Search for the cell housing the specified text and yield its [x, y] center coordinate. 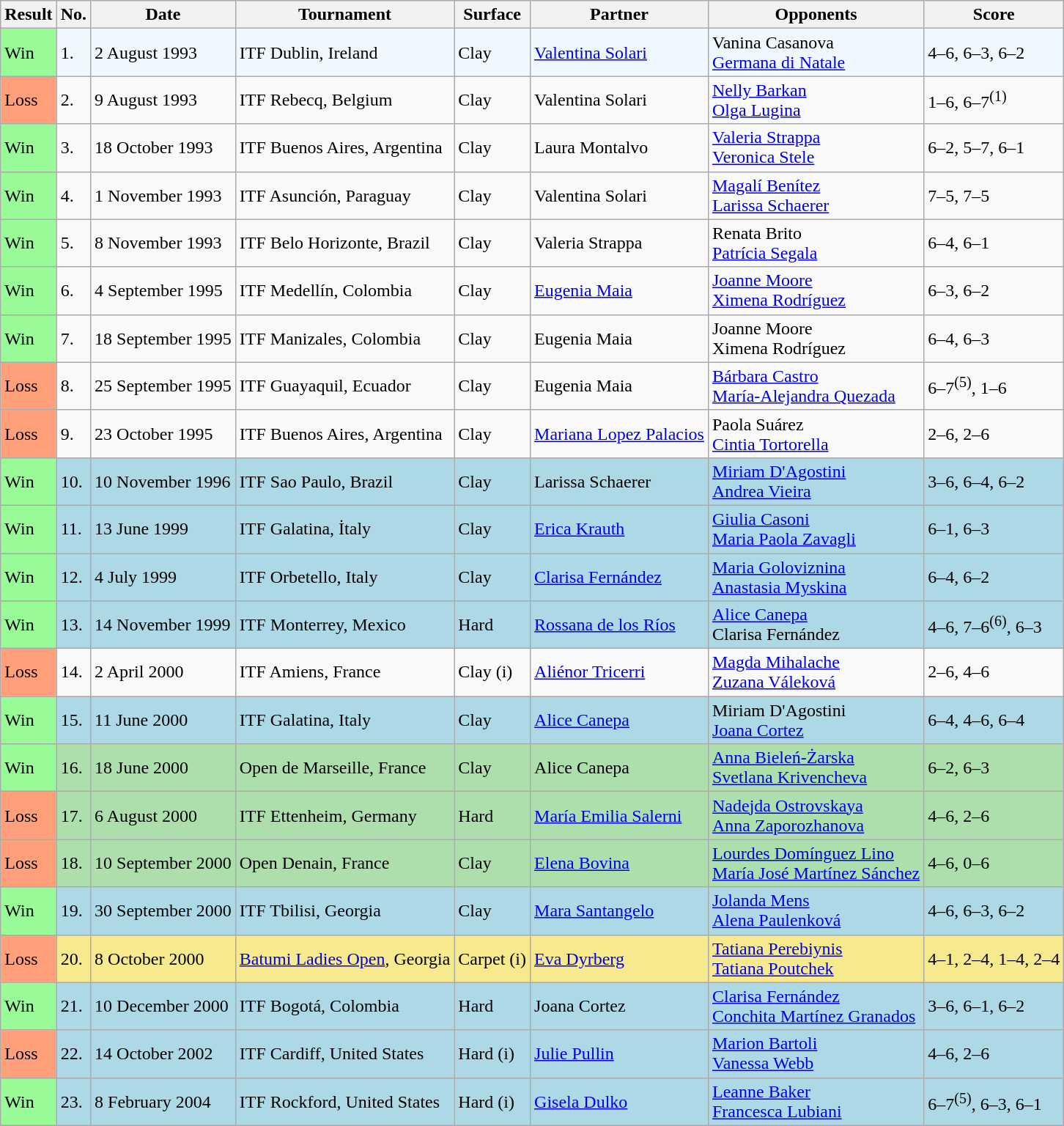
2–6, 2–6 [994, 434]
ITF Medellín, Colombia [344, 290]
Julie Pullin [620, 1054]
4–6, 7–6(6), 6–3 [994, 625]
ITF Belo Horizonte, Brazil [344, 243]
Nadejda Ostrovskaya Anna Zaporozhanova [816, 815]
ITF Tbilisi, Georgia [344, 910]
13 June 1999 [163, 529]
ITF Ettenheim, Germany [344, 815]
14 November 1999 [163, 625]
10 September 2000 [163, 864]
10 November 1996 [163, 481]
8 February 2004 [163, 1101]
Laura Montalvo [620, 148]
2. [73, 100]
4–6, 0–6 [994, 864]
15. [73, 720]
Result [29, 15]
10 December 2000 [163, 1006]
Clarisa Fernández Conchita Martínez Granados [816, 1006]
Aliénor Tricerri [620, 673]
6–4, 6–2 [994, 576]
6–2, 6–3 [994, 768]
Date [163, 15]
ITF Asunción, Paraguay [344, 195]
6. [73, 290]
ITF Bogotá, Colombia [344, 1006]
2 August 1993 [163, 53]
18. [73, 864]
6–4, 6–1 [994, 243]
9. [73, 434]
Paola Suárez Cintia Tortorella [816, 434]
Valeria Strappa [620, 243]
17. [73, 815]
6–4, 4–6, 6–4 [994, 720]
6–7(5), 6–3, 6–1 [994, 1101]
6–1, 6–3 [994, 529]
Erica Krauth [620, 529]
Clay (i) [492, 673]
10. [73, 481]
6–3, 6–2 [994, 290]
18 September 1995 [163, 339]
Magda Mihalache Zuzana Váleková [816, 673]
ITF Rockford, United States [344, 1101]
ITF Orbetello, Italy [344, 576]
ITF Galatina, İtaly [344, 529]
7–5, 7–5 [994, 195]
Alice Canepa Clarisa Fernández [816, 625]
Surface [492, 15]
Partner [620, 15]
No. [73, 15]
Mara Santangelo [620, 910]
ITF Monterrey, Mexico [344, 625]
11. [73, 529]
Tournament [344, 15]
2–6, 4–6 [994, 673]
5. [73, 243]
María Emilia Salerni [620, 815]
Tatiana Perebiynis Tatiana Poutchek [816, 959]
Maria Goloviznina Anastasia Myskina [816, 576]
3. [73, 148]
4 September 1995 [163, 290]
Miriam D'Agostini Andrea Vieira [816, 481]
Giulia Casoni Maria Paola Zavagli [816, 529]
ITF Sao Paulo, Brazil [344, 481]
Opponents [816, 15]
4–1, 2–4, 1–4, 2–4 [994, 959]
ITF Cardiff, United States [344, 1054]
Mariana Lopez Palacios [620, 434]
Open Denain, France [344, 864]
ITF Dublin, Ireland [344, 53]
Anna Bieleń-Żarska Svetlana Krivencheva [816, 768]
14 October 2002 [163, 1054]
6 August 2000 [163, 815]
Renata Brito Patrícia Segala [816, 243]
Gisela Dulko [620, 1101]
1. [73, 53]
ITF Galatina, Italy [344, 720]
Elena Bovina [620, 864]
Eva Dyrberg [620, 959]
Magalí Benítez Larissa Schaerer [816, 195]
Vanina Casanova Germana di Natale [816, 53]
Jolanda Mens Alena Paulenková [816, 910]
ITF Rebecq, Belgium [344, 100]
Open de Marseille, France [344, 768]
Nelly Barkan Olga Lugina [816, 100]
ITF Amiens, France [344, 673]
2 April 2000 [163, 673]
4. [73, 195]
Lourdes Domínguez Lino María José Martínez Sánchez [816, 864]
21. [73, 1006]
18 October 1993 [163, 148]
ITF Manizales, Colombia [344, 339]
18 June 2000 [163, 768]
Leanne Baker Francesca Lubiani [816, 1101]
1–6, 6–7(1) [994, 100]
Larissa Schaerer [620, 481]
Miriam D'Agostini Joana Cortez [816, 720]
8 October 2000 [163, 959]
Marion Bartoli Vanessa Webb [816, 1054]
20. [73, 959]
4 July 1999 [163, 576]
30 September 2000 [163, 910]
ITF Guayaquil, Ecuador [344, 386]
19. [73, 910]
23. [73, 1101]
11 June 2000 [163, 720]
13. [73, 625]
Carpet (i) [492, 959]
23 October 1995 [163, 434]
Rossana de los Ríos [620, 625]
Bárbara Castro María-Alejandra Quezada [816, 386]
6–2, 5–7, 6–1 [994, 148]
Valeria Strappa Veronica Stele [816, 148]
Joana Cortez [620, 1006]
6–7(5), 1–6 [994, 386]
16. [73, 768]
8. [73, 386]
1 November 1993 [163, 195]
Batumi Ladies Open, Georgia [344, 959]
8 November 1993 [163, 243]
3–6, 6–4, 6–2 [994, 481]
6–4, 6–3 [994, 339]
3–6, 6–1, 6–2 [994, 1006]
9 August 1993 [163, 100]
25 September 1995 [163, 386]
12. [73, 576]
7. [73, 339]
Clarisa Fernández [620, 576]
14. [73, 673]
Score [994, 15]
22. [73, 1054]
